Find where the given text appears and provide that cell's center as (x, y) coordinate. 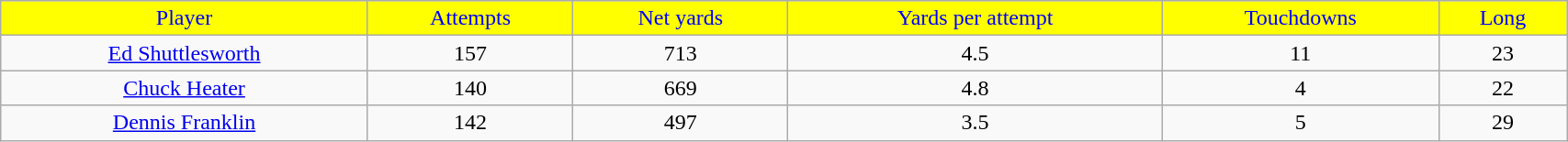
Player (185, 18)
Long (1503, 18)
142 (470, 123)
4 (1301, 88)
4.8 (976, 88)
713 (681, 53)
22 (1503, 88)
11 (1301, 53)
Yards per attempt (976, 18)
Attempts (470, 18)
29 (1503, 123)
5 (1301, 123)
Touchdowns (1301, 18)
497 (681, 123)
4.5 (976, 53)
Ed Shuttlesworth (185, 53)
Net yards (681, 18)
140 (470, 88)
157 (470, 53)
Chuck Heater (185, 88)
Dennis Franklin (185, 123)
669 (681, 88)
3.5 (976, 123)
23 (1503, 53)
